Return [X, Y] of the center of cell containing provided text 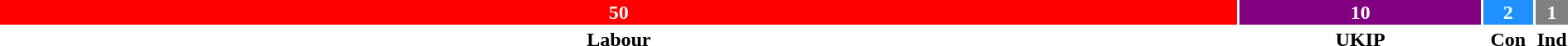
2 [1508, 12]
1 [1551, 12]
50 [619, 12]
10 [1361, 12]
